Extract the [X, Y] coordinate from the center of the cell holding the provided text.  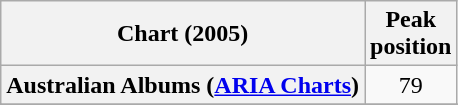
Chart (2005) [183, 34]
Peak position [411, 34]
79 [411, 85]
Australian Albums (ARIA Charts) [183, 85]
